Extract the [x, y] coordinate from the center of the cell holding the provided text.  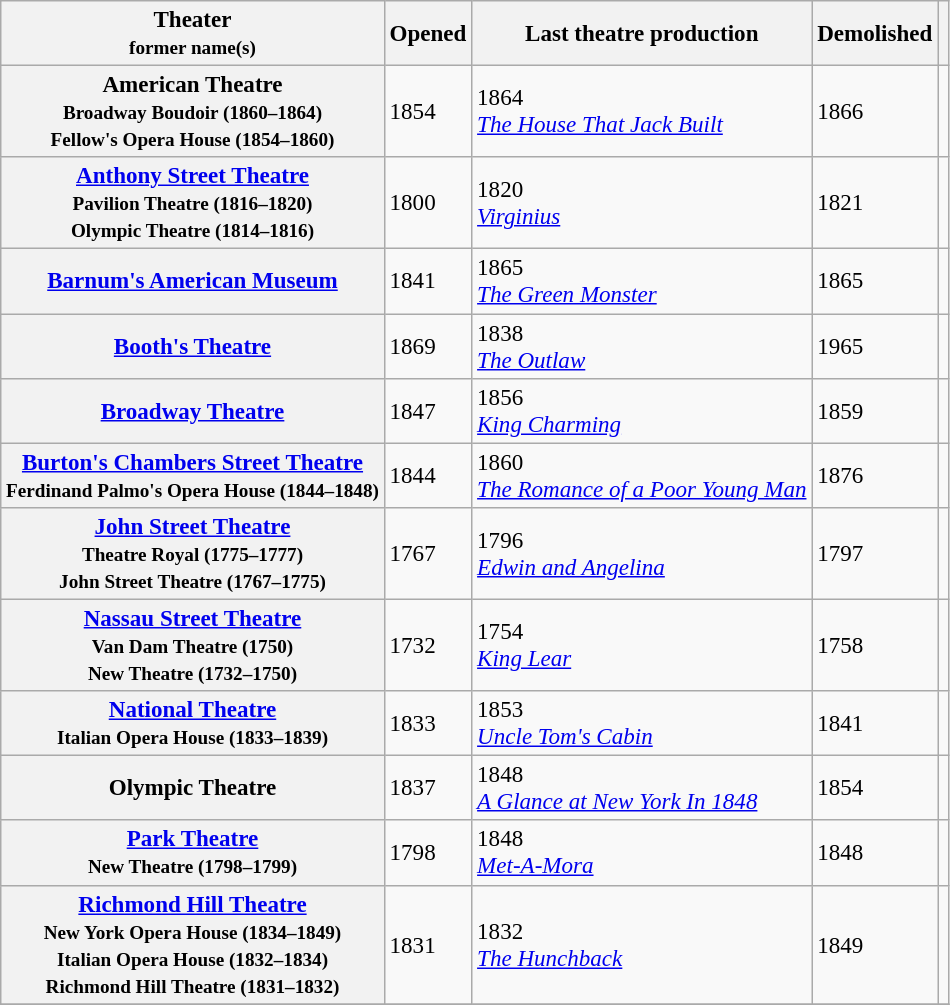
1865The Green Monster [642, 282]
Anthony Street TheatrePavilion Theatre (1816–1820)Olympic Theatre (1814–1816) [192, 203]
1732 [428, 646]
1965 [875, 346]
1864The House That Jack Built [642, 112]
1866 [875, 112]
1838The Outlaw [642, 346]
Demolished [875, 34]
1856King Charming [642, 412]
Richmond Hill TheatreNew York Opera House (1834–1849)Italian Opera House (1832–1834)Richmond Hill Theatre (1831–1832) [192, 944]
Last theatre production [642, 34]
1848A Glance at New York In 1848 [642, 788]
1754King Lear [642, 646]
1859 [875, 412]
1831 [428, 944]
1800 [428, 203]
Broadway Theatre [192, 412]
1821 [875, 203]
1849 [875, 944]
Olympic Theatre [192, 788]
Booth's Theatre [192, 346]
1848Met-A-Mora [642, 854]
1837 [428, 788]
Theaterformer name(s) [192, 34]
1820Virginius [642, 203]
Park TheatreNew Theatre (1798–1799) [192, 854]
1876 [875, 476]
1798 [428, 854]
Barnum's American Museum [192, 282]
1767 [428, 554]
National TheatreItalian Opera House (1833–1839) [192, 724]
American TheatreBroadway Boudoir (1860–1864)Fellow's Opera House (1854–1860) [192, 112]
1847 [428, 412]
Opened [428, 34]
1796Edwin and Angelina [642, 554]
1869 [428, 346]
1865 [875, 282]
Nassau Street TheatreVan Dam Theatre (1750)New Theatre (1732–1750) [192, 646]
1853Uncle Tom's Cabin [642, 724]
John Street TheatreTheatre Royal (1775–1777)John Street Theatre (1767–1775) [192, 554]
1758 [875, 646]
1833 [428, 724]
1860The Romance of a Poor Young Man [642, 476]
1844 [428, 476]
Burton's Chambers Street TheatreFerdinand Palmo's Opera House (1844–1848) [192, 476]
1848 [875, 854]
1832The Hunchback [642, 944]
1797 [875, 554]
